For the text-containing cell, return its midpoint in [X, Y] coordinate format. 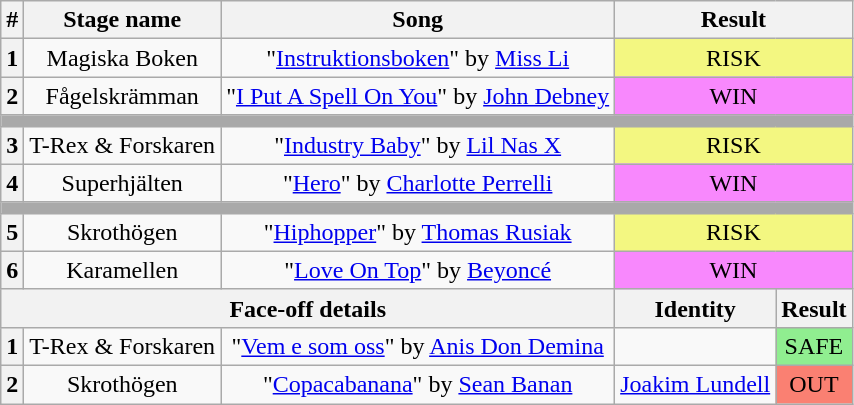
Fågelskrämman [122, 96]
5 [12, 232]
3 [12, 145]
Magiska Boken [122, 58]
Joakim Lundell [696, 384]
"Hiphopper" by Thomas Rusiak [418, 232]
Stage name [122, 20]
Face-off details [308, 308]
4 [12, 183]
"Industry Baby" by Lil Nas X [418, 145]
6 [12, 270]
Superhjälten [122, 183]
Song [418, 20]
"Love On Top" by Beyoncé [418, 270]
"Instruktionsboken" by Miss Li [418, 58]
SAFE [814, 346]
Karamellen [122, 270]
# [12, 20]
"Hero" by Charlotte Perrelli [418, 183]
"I Put A Spell On You" by John Debney [418, 96]
"Vem e som oss" by Anis Don Demina [418, 346]
"Copacabanana" by Sean Banan [418, 384]
Identity [696, 308]
OUT [814, 384]
